Locate the cell with the specified text and output its (X, Y) center coordinate. 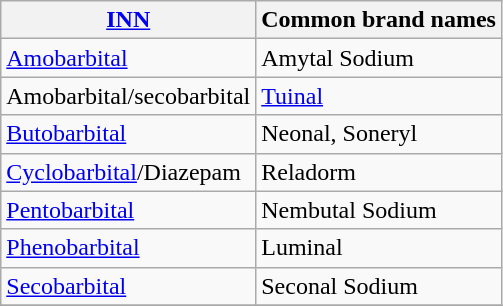
Nembutal Sodium (379, 210)
INN (128, 20)
Common brand names (379, 20)
Neonal, Soneryl (379, 134)
Phenobarbital (128, 248)
Amobarbital/secobarbital (128, 96)
Amytal Sodium (379, 58)
Seconal Sodium (379, 286)
Pentobarbital (128, 210)
Butobarbital (128, 134)
Secobarbital (128, 286)
Reladorm (379, 172)
Cyclobarbital/Diazepam (128, 172)
Tuinal (379, 96)
Luminal (379, 248)
Amobarbital (128, 58)
